Search for the cell housing the specified text and yield its [x, y] center coordinate. 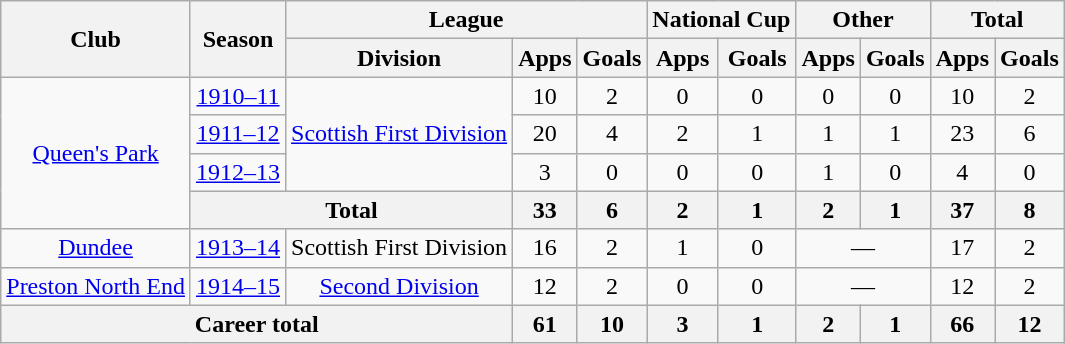
Season [238, 39]
1910–11 [238, 96]
17 [962, 248]
National Cup [722, 20]
33 [545, 210]
61 [545, 324]
66 [962, 324]
Queen's Park [96, 153]
Second Division [400, 286]
1911–12 [238, 134]
16 [545, 248]
1913–14 [238, 248]
Other [863, 20]
1914–15 [238, 286]
Club [96, 39]
Dundee [96, 248]
League [466, 20]
8 [1030, 210]
Preston North End [96, 286]
20 [545, 134]
Career total [257, 324]
23 [962, 134]
1912–13 [238, 172]
Division [400, 58]
37 [962, 210]
